Capture the cell that displays the provided text and extract its (x, y) central coordinate. 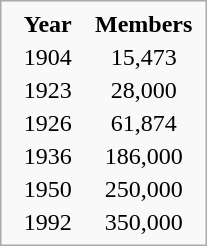
61,874 (144, 123)
Members (144, 24)
1926 (48, 123)
28,000 (144, 90)
1936 (48, 156)
350,000 (144, 222)
1923 (48, 90)
250,000 (144, 189)
186,000 (144, 156)
1992 (48, 222)
15,473 (144, 57)
Year (48, 24)
1904 (48, 57)
1950 (48, 189)
